Detect which cell encompasses the target text, then output its (X, Y) center coordinate. 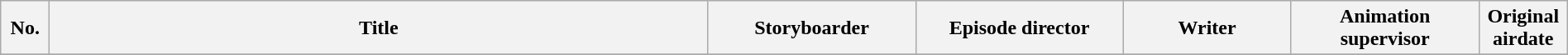
Animation supervisor (1384, 28)
Title (379, 28)
Original airdate (1523, 28)
No. (25, 28)
Episode director (1019, 28)
Writer (1207, 28)
Storyboarder (812, 28)
